Locate the cell with the specified text and output its [x, y] center coordinate. 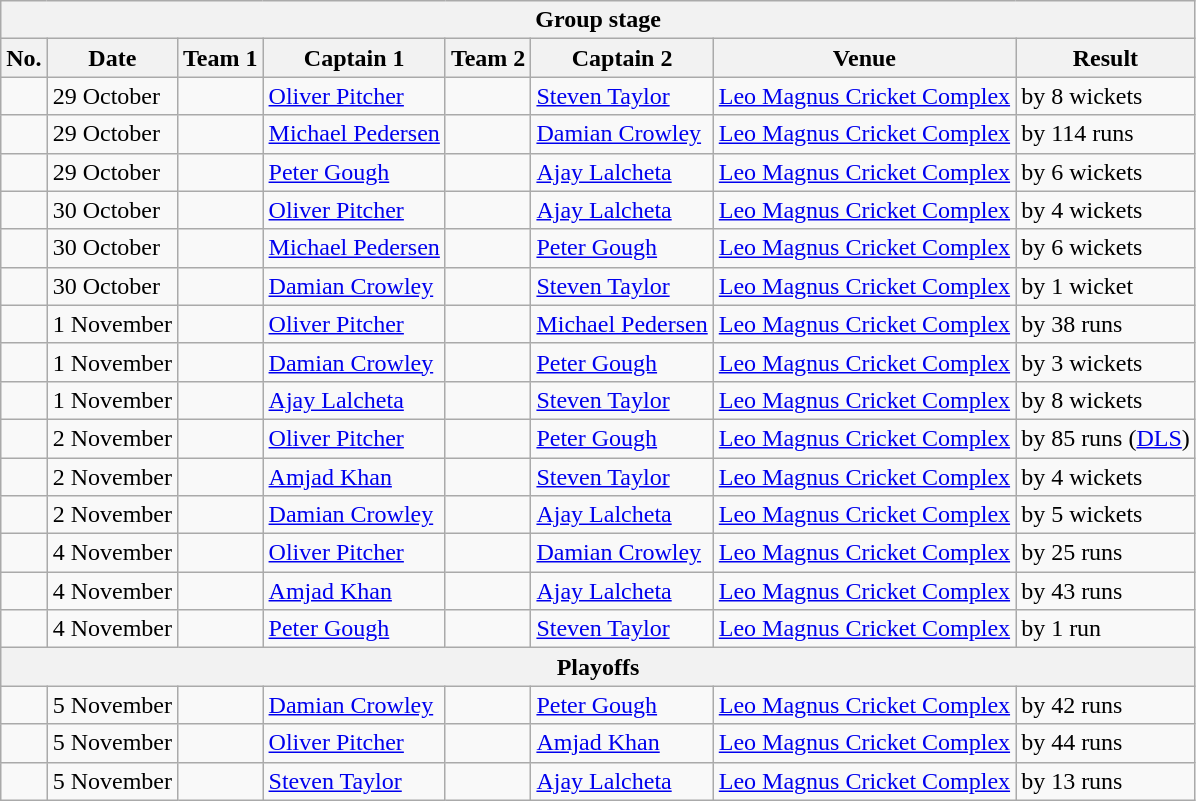
Result [1106, 58]
by 44 runs [1106, 743]
by 38 runs [1106, 324]
Date [112, 58]
by 85 runs (DLS) [1106, 438]
by 1 run [1106, 629]
by 5 wickets [1106, 515]
Captain 1 [354, 58]
by 13 runs [1106, 781]
by 3 wickets [1106, 362]
No. [24, 58]
Group stage [598, 20]
by 42 runs [1106, 705]
by 43 runs [1106, 591]
by 25 runs [1106, 553]
Team 1 [221, 58]
Captain 2 [622, 58]
Playoffs [598, 667]
by 1 wicket [1106, 286]
Venue [864, 58]
Team 2 [488, 58]
by 114 runs [1106, 134]
